Identify which cell holds the provided text, then report its [X, Y] central coordinate. 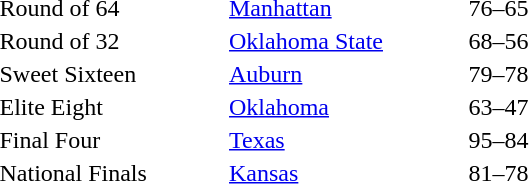
Auburn [346, 74]
Oklahoma State [346, 41]
Oklahoma [346, 107]
Texas [346, 140]
